Identify which cell holds the provided text, then report its (x, y) central coordinate. 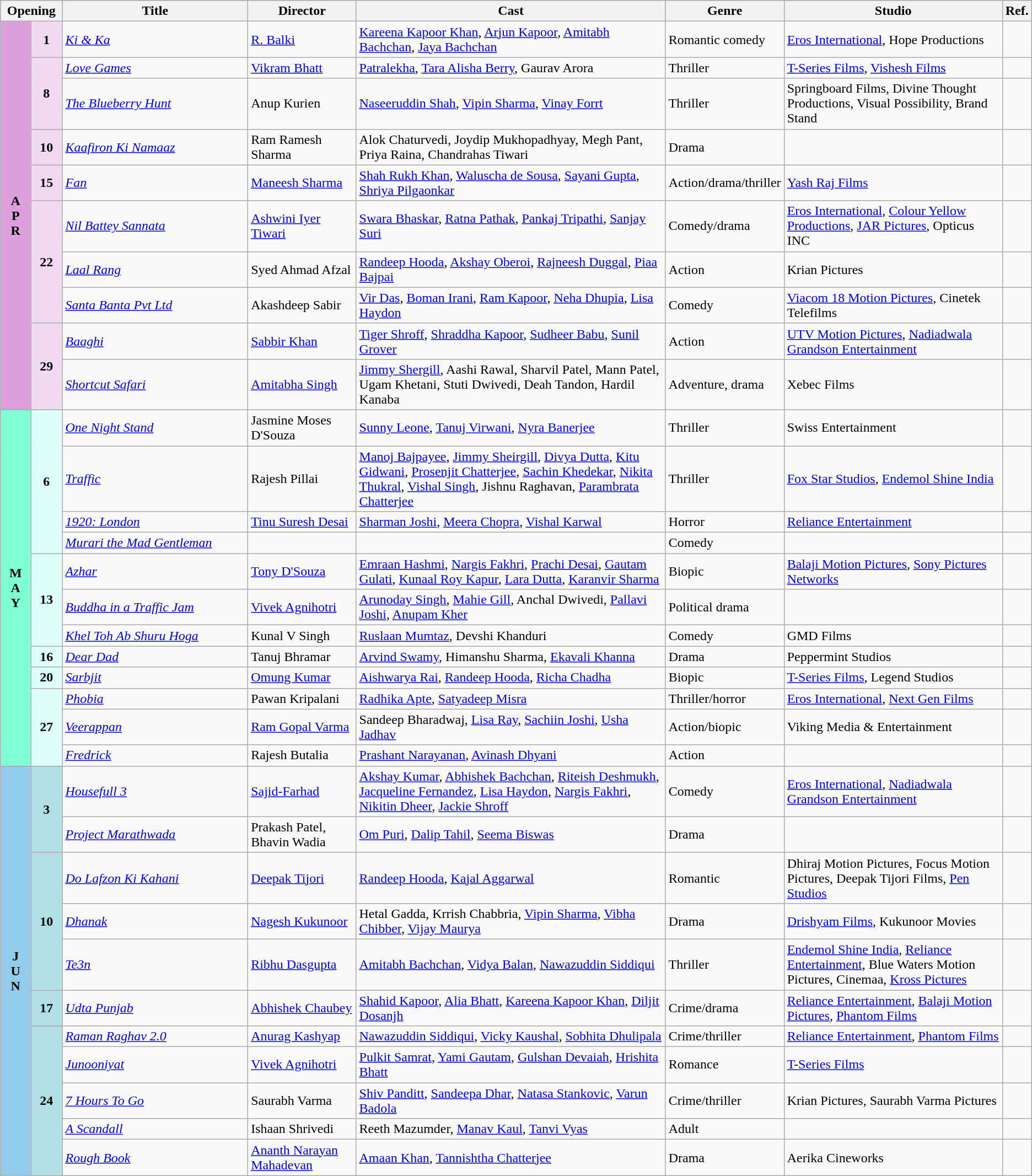
Fox Star Studios, Endemol Shine India (893, 479)
Naseeruddin Shah, Vipin Sharma, Vinay Forrt (510, 104)
Udta Punjab (155, 1008)
Baaghi (155, 341)
Eros International, Hope Productions (893, 40)
Kunal V Singh (302, 636)
Veerappan (155, 727)
Randeep Hooda, Kajal Aggarwal (510, 878)
Ram Ramesh Sharma (302, 147)
The Blueberry Hunt (155, 104)
Buddha in a Traffic Jam (155, 608)
Kareena Kapoor Khan, Arjun Kapoor, Amitabh Bachchan, Jaya Bachchan (510, 40)
Sharman Joshi, Meera Chopra, Vishal Karwal (510, 522)
24 (46, 1100)
Romantic comedy (724, 40)
Opening (31, 11)
Amitabha Singh (302, 384)
Studio (893, 11)
Nagesh Kukunoor (302, 921)
Springboard Films, Divine Thought Productions, Visual Possibility, Brand Stand (893, 104)
Cast (510, 11)
Alok Chaturvedi, Joydip Mukhopadhyay, Megh Pant, Priya Raina, Chandrahas Tiwari (510, 147)
Horror (724, 522)
1920: London (155, 522)
Peppermint Studios (893, 657)
Syed Ahmad Afzal (302, 269)
Ishaan Shrivedi (302, 1129)
Comedy/drama (724, 226)
Vikram Bhatt (302, 68)
Omung Kumar (302, 678)
Crime/drama (724, 1008)
Sarbjit (155, 678)
Jasmine Moses D'Souza (302, 428)
Arvind Swamy, Himanshu Sharma, Ekavali Khanna (510, 657)
Krian Pictures (893, 269)
Akshay Kumar, Abhishek Bachchan, Riteish Deshmukh, Jacqueline Fernandez, Lisa Haydon, Nargis Fakhri, Nikitin Dheer, Jackie Shroff (510, 791)
Tinu Suresh Desai (302, 522)
Fredrick (155, 755)
Do Lafzon Ki Kahani (155, 878)
Viacom 18 Motion Pictures, Cinetek Telefilms (893, 305)
Eros International, Colour Yellow Productions, JAR Pictures, Opticus INC (893, 226)
Ram Gopal Varma (302, 727)
UTV Motion Pictures, Nadiadwala Grandson Entertainment (893, 341)
Anup Kurien (302, 104)
Aishwarya Rai, Randeep Hooda, Richa Chadha (510, 678)
Rough Book (155, 1158)
Rajesh Pillai (302, 479)
Deepak Tijori (302, 878)
MAY (15, 588)
Shahid Kapoor, Alia Bhatt, Kareena Kapoor Khan, Diljit Dosanjh (510, 1008)
Adult (724, 1129)
Project Marathwada (155, 835)
22 (46, 262)
Sandeep Bharadwaj, Lisa Ray, Sachiin Joshi, Usha Jadhav (510, 727)
Pawan Kripalani (302, 699)
Santa Banta Pvt Ltd (155, 305)
Raman Raghav 2.0 (155, 1037)
Prakash Patel, Bhavin Wadia (302, 835)
Dear Dad (155, 657)
Fan (155, 183)
Romantic (724, 878)
13 (46, 600)
Housefull 3 (155, 791)
Adventure, drama (724, 384)
Director (302, 11)
Azhar (155, 571)
Akashdeep Sabir (302, 305)
Reliance Entertainment, Phantom Films (893, 1037)
Randeep Hooda, Akshay Oberoi, Rajneesh Duggal, Piaa Bajpai (510, 269)
Dhanak (155, 921)
JUN (15, 970)
15 (46, 183)
Rajesh Butalia (302, 755)
Yash Raj Films (893, 183)
Amitabh Bachchan, Vidya Balan, Nawazuddin Siddiqui (510, 964)
17 (46, 1008)
Thriller/horror (724, 699)
Nil Battey Sannata (155, 226)
Sabbir Khan (302, 341)
Ref. (1017, 11)
Patralekha, Tara Alisha Berry, Gaurav Arora (510, 68)
Ashwini Iyer Tiwari (302, 226)
Radhika Apte, Satyadeep Misra (510, 699)
Nawazuddin Siddiqui, Vicky Kaushal, Sobhita Dhulipala (510, 1037)
Action/drama/thriller (724, 183)
Jimmy Shergill, Aashi Rawal, Sharvil Patel, Mann Patel, Ugam Khetani, Stuti Dwivedi, Deah Tandon, Hardil Kanaba (510, 384)
Shah Rukh Khan, Waluscha de Sousa, Sayani Gupta, Shriya Pilgaonkar (510, 183)
Eros International, Next Gen Films (893, 699)
Emraan Hashmi, Nargis Fakhri, Prachi Desai, Gautam Gulati, Kunaal Roy Kapur, Lara Dutta, Karanvir Sharma (510, 571)
Love Games (155, 68)
Reliance Entertainment (893, 522)
Kaafiron Ki Namaaz (155, 147)
Tiger Shroff, Shraddha Kapoor, Sudheer Babu, Sunil Grover (510, 341)
Murari the Mad Gentleman (155, 543)
Sunny Leone, Tanuj Virwani, Nyra Banerjee (510, 428)
GMD Films (893, 636)
Maneesh Sharma (302, 183)
T-Series Films (893, 1065)
T-Series Films, Legend Studios (893, 678)
Amaan Khan, Tannishtha Chatterjee (510, 1158)
Political drama (724, 608)
Khel Toh Ab Shuru Hoga (155, 636)
Balaji Motion Pictures, Sony Pictures Networks (893, 571)
Krian Pictures, Saurabh Varma Pictures (893, 1100)
Arunoday Singh, Mahie Gill, Anchal Dwivedi, Pallavi Joshi, Anupam Kher (510, 608)
Prashant Narayanan, Avinash Dhyani (510, 755)
Vir Das, Boman Irani, Ram Kapoor, Neha Dhupia, Lisa Haydon (510, 305)
3 (46, 809)
7 Hours To Go (155, 1100)
1 (46, 40)
Reliance Entertainment, Balaji Motion Pictures, Phantom Films (893, 1008)
T-Series Films, Vishesh Films (893, 68)
27 (46, 727)
Anurag Kashyap (302, 1037)
R. Balki (302, 40)
Tony D'Souza (302, 571)
Romance (724, 1065)
20 (46, 678)
Om Puri, Dalip Tahil, Seema Biswas (510, 835)
Aerika Cineworks (893, 1158)
Ribhu Dasgupta (302, 964)
Ananth Narayan Mahadevan (302, 1158)
Laal Rang (155, 269)
Title (155, 11)
Viking Media & Entertainment (893, 727)
Phobia (155, 699)
Saurabh Varma (302, 1100)
Swara Bhaskar, Ratna Pathak, Pankaj Tripathi, Sanjay Suri (510, 226)
Te3n (155, 964)
Hetal Gadda, Krrish Chabbria, Vipin Sharma, Vibha Chibber, Vijay Maurya (510, 921)
8 (46, 93)
Shiv Panditt, Sandeepa Dhar, Natasa Stankovic, Varun Badola (510, 1100)
Abhishek Chaubey (302, 1008)
Endemol Shine India, Reliance Entertainment, Blue Waters Motion Pictures, Cinemaa, Kross Pictures (893, 964)
16 (46, 657)
Reeth Mazumder, Manav Kaul, Tanvi Vyas (510, 1129)
Tanuj Bhramar (302, 657)
Shortcut Safari (155, 384)
Ruslaan Mumtaz, Devshi Khanduri (510, 636)
Ki & Ka (155, 40)
Eros International, Nadiadwala Grandson Entertainment (893, 791)
Action/biopic (724, 727)
6 (46, 481)
Dhiraj Motion Pictures, Focus Motion Pictures, Deepak Tijori Films, Pen Studios (893, 878)
Pulkit Samrat, Yami Gautam, Gulshan Devaiah, Hrishita Bhatt (510, 1065)
Junooniyat (155, 1065)
Sajid-Farhad (302, 791)
Traffic (155, 479)
Drishyam Films, Kukunoor Movies (893, 921)
A Scandall (155, 1129)
Genre (724, 11)
Xebec Films (893, 384)
Swiss Entertainment (893, 428)
29 (46, 366)
One Night Stand (155, 428)
APR (15, 216)
